For the text-containing cell, return its midpoint in (x, y) coordinate format. 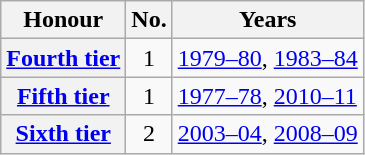
No. (149, 20)
Fifth tier (64, 96)
1979–80, 1983–84 (268, 58)
2003–04, 2008–09 (268, 134)
Sixth tier (64, 134)
2 (149, 134)
Fourth tier (64, 58)
Years (268, 20)
Honour (64, 20)
1977–78, 2010–11 (268, 96)
